Search for the cell housing the specified text and yield its [x, y] center coordinate. 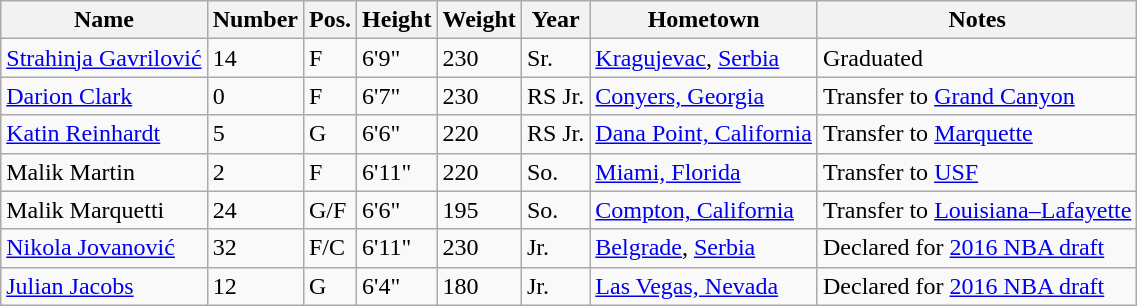
Hometown [704, 20]
Transfer to Louisiana–Lafayette [976, 210]
32 [255, 248]
Las Vegas, Nevada [704, 286]
6'4" [397, 286]
Transfer to Marquette [976, 134]
Malik Martin [104, 172]
Graduated [976, 58]
Nikola Jovanović [104, 248]
Transfer to Grand Canyon [976, 96]
Kragujevac, Serbia [704, 58]
195 [479, 210]
12 [255, 286]
6'9" [397, 58]
14 [255, 58]
Pos. [330, 20]
Conyers, Georgia [704, 96]
Darion Clark [104, 96]
Compton, California [704, 210]
Malik Marquetti [104, 210]
24 [255, 210]
Sr. [555, 58]
2 [255, 172]
Year [555, 20]
Weight [479, 20]
Dana Point, California [704, 134]
6'7" [397, 96]
F/C [330, 248]
Katin Reinhardt [104, 134]
0 [255, 96]
Belgrade, Serbia [704, 248]
180 [479, 286]
Number [255, 20]
Notes [976, 20]
Miami, Florida [704, 172]
5 [255, 134]
Strahinja Gavrilović [104, 58]
G/F [330, 210]
Name [104, 20]
Julian Jacobs [104, 286]
Transfer to USF [976, 172]
Height [397, 20]
